For the text-containing cell, return its midpoint in [x, y] coordinate format. 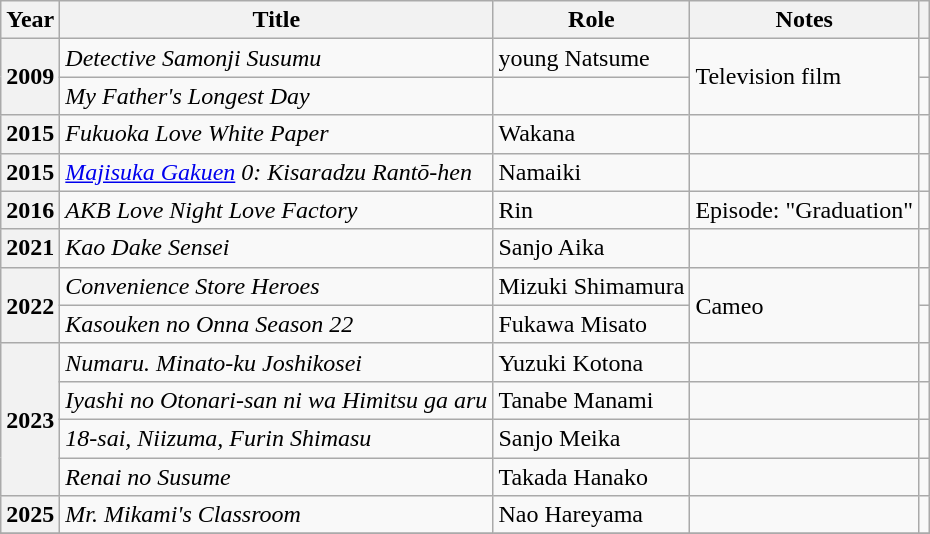
2021 [30, 248]
Convenience Store Heroes [276, 286]
Majisuka Gakuen 0: Kisaradzu Rantō-hen [276, 172]
Fukuoka Love White Paper [276, 134]
Episode: "Graduation" [804, 210]
young Natsume [592, 58]
Yuzuki Kotona [592, 362]
Role [592, 20]
18-sai, Niizuma, Furin Shimasu [276, 438]
Wakana [592, 134]
Detective Samonji Susumu [276, 58]
Nao Hareyama [592, 515]
Mizuki Shimamura [592, 286]
Year [30, 20]
Sanjo Meika [592, 438]
Fukawa Misato [592, 324]
2025 [30, 515]
Tanabe Manami [592, 400]
Takada Hanako [592, 477]
Television film [804, 77]
2016 [30, 210]
Mr. Mikami's Classroom [276, 515]
Title [276, 20]
Renai no Susume [276, 477]
Namaiki [592, 172]
AKB Love Night Love Factory [276, 210]
Kao Dake Sensei [276, 248]
2009 [30, 77]
Iyashi no Otonari-san ni wa Himitsu ga aru [276, 400]
Cameo [804, 305]
2022 [30, 305]
2023 [30, 419]
Sanjo Aika [592, 248]
My Father's Longest Day [276, 96]
Numaru. Minato-ku Joshikosei [276, 362]
Notes [804, 20]
Kasouken no Onna Season 22 [276, 324]
Rin [592, 210]
